Identify which cell holds the provided text, then report its [x, y] central coordinate. 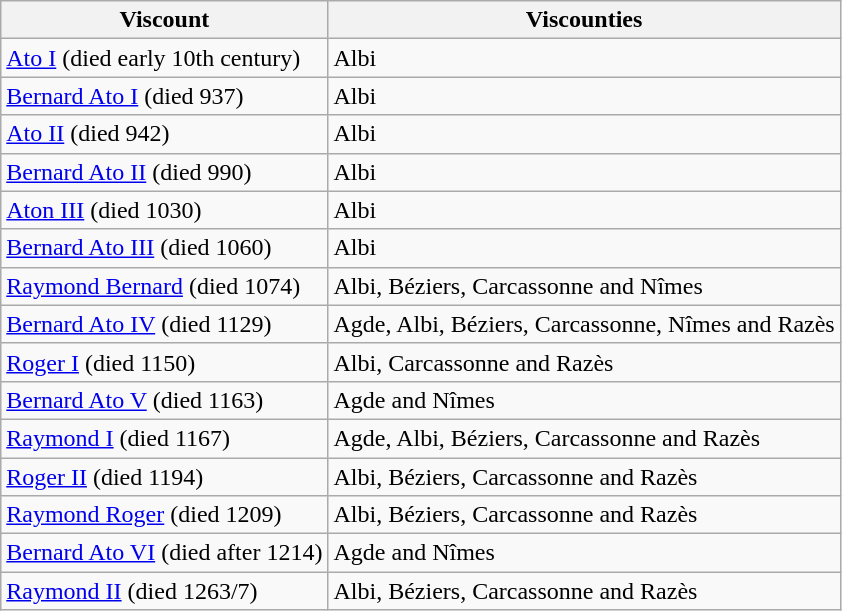
Albi, Béziers, Carcassonne and Nîmes [584, 286]
Ato I (died early 10th century) [164, 58]
Bernard Ato I (died 937) [164, 96]
Raymond Bernard (died 1074) [164, 286]
Viscounties [584, 20]
Raymond I (died 1167) [164, 438]
Aton III (died 1030) [164, 210]
Bernard Ato V (died 1163) [164, 400]
Agde, Albi, Béziers, Carcassonne, Nîmes and Razès [584, 324]
Raymond II (died 1263/7) [164, 591]
Agde, Albi, Béziers, Carcassonne and Razès [584, 438]
Raymond Roger (died 1209) [164, 515]
Ato II (died 942) [164, 134]
Roger I (died 1150) [164, 362]
Albi, Carcassonne and Razès [584, 362]
Bernard Ato VI (died after 1214) [164, 553]
Bernard Ato IV (died 1129) [164, 324]
Viscount [164, 20]
Bernard Ato II (died 990) [164, 172]
Roger II (died 1194) [164, 477]
Bernard Ato III (died 1060) [164, 248]
